Detect which cell encompasses the target text, then output its (x, y) center coordinate. 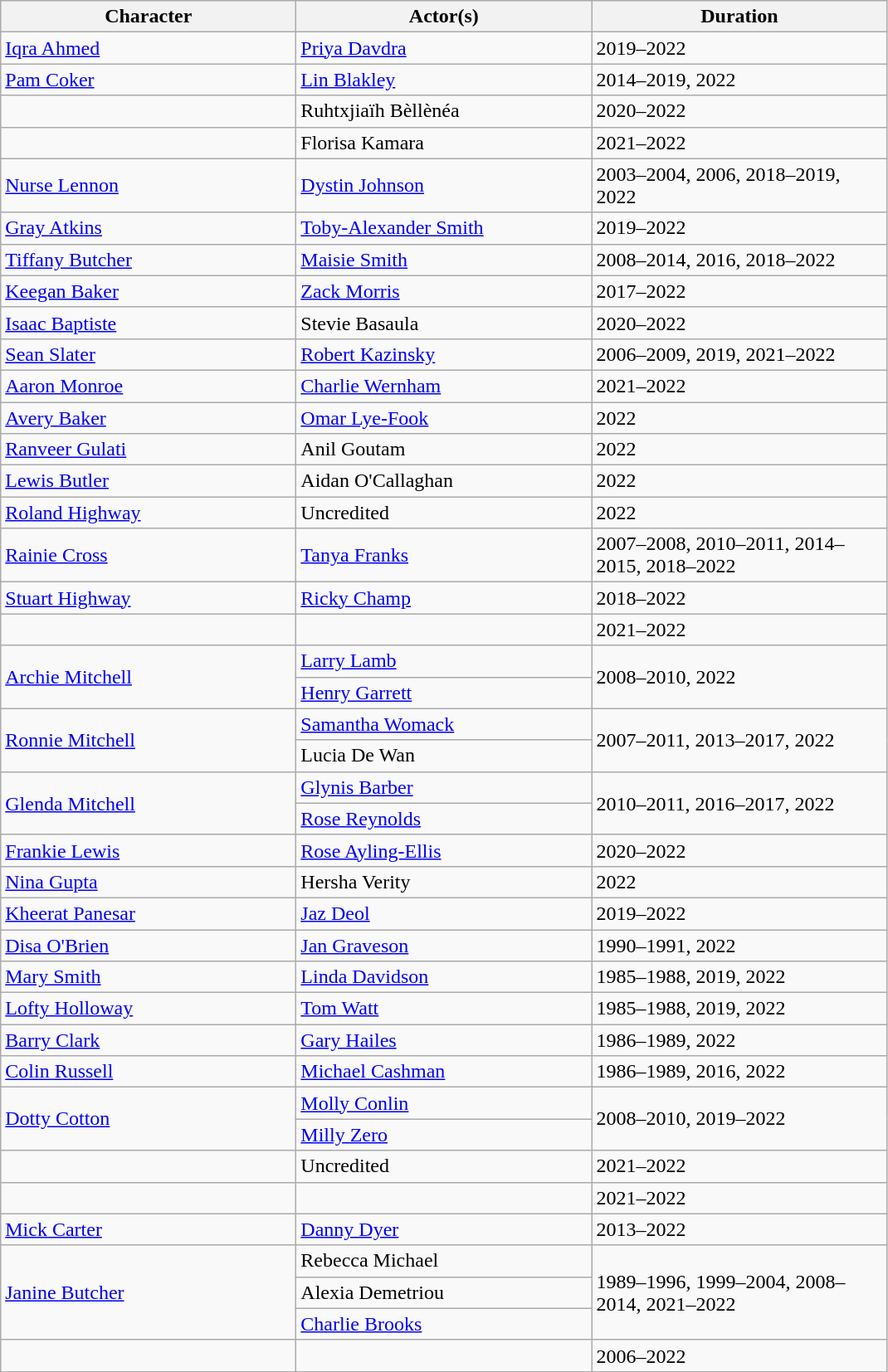
Zack Morris (444, 291)
Disa O'Brien (149, 945)
Glenda Mitchell (149, 803)
2010–2011, 2016–2017, 2022 (739, 803)
Priya Davdra (444, 48)
Ruhtxjiaïh Bèllènéa (444, 111)
Gary Hailes (444, 1040)
Toby-Alexander Smith (444, 228)
Nina Gupta (149, 882)
Robert Kazinsky (444, 354)
Frankie Lewis (149, 850)
Jan Graveson (444, 945)
2006–2009, 2019, 2021–2022 (739, 354)
Barry Clark (149, 1040)
2017–2022 (739, 291)
Charlie Brooks (444, 1324)
Roland Highway (149, 513)
Larry Lamb (444, 661)
2014–2019, 2022 (739, 80)
Rebecca Michael (444, 1261)
Colin Russell (149, 1072)
1986–1989, 2022 (739, 1040)
Omar Lye-Fook (444, 417)
Stevie Basaula (444, 323)
1986–1989, 2016, 2022 (739, 1072)
Tiffany Butcher (149, 260)
Stuart Highway (149, 598)
Lin Blakley (444, 80)
Keegan Baker (149, 291)
Avery Baker (149, 417)
Tom Watt (444, 1009)
Archie Mitchell (149, 677)
2007–2008, 2010–2011, 2014–2015, 2018–2022 (739, 556)
Character (149, 17)
Dotty Cotton (149, 1119)
Danny Dyer (444, 1229)
Janine Butcher (149, 1292)
Pam Coker (149, 80)
Iqra Ahmed (149, 48)
Samantha Womack (444, 724)
Michael Cashman (444, 1072)
Rose Ayling-Ellis (444, 850)
Dystin Johnson (444, 186)
Mary Smith (149, 977)
Rose Reynolds (444, 819)
Jaz Deol (444, 913)
Rainie Cross (149, 556)
1990–1991, 2022 (739, 945)
Tanya Franks (444, 556)
Maisie Smith (444, 260)
Nurse Lennon (149, 186)
Charlie Wernham (444, 386)
Alexia Demetriou (444, 1292)
1989–1996, 1999–2004, 2008–2014, 2021–2022 (739, 1292)
Lucia De Wan (444, 756)
Ronnie Mitchell (149, 740)
Lewis Butler (149, 481)
Mick Carter (149, 1229)
2008–2010, 2019–2022 (739, 1119)
2007–2011, 2013–2017, 2022 (739, 740)
Aaron Monroe (149, 386)
2008–2010, 2022 (739, 677)
2006–2022 (739, 1355)
Anil Goutam (444, 450)
Ricky Champ (444, 598)
2018–2022 (739, 598)
Henry Garrett (444, 693)
Aidan O'Callaghan (444, 481)
2008–2014, 2016, 2018–2022 (739, 260)
2003–2004, 2006, 2018–2019, 2022 (739, 186)
Linda Davidson (444, 977)
Glynis Barber (444, 787)
Duration (739, 17)
2013–2022 (739, 1229)
Ranveer Gulati (149, 450)
Sean Slater (149, 354)
Milly Zero (444, 1135)
Gray Atkins (149, 228)
Hersha Verity (444, 882)
Florisa Kamara (444, 143)
Kheerat Panesar (149, 913)
Lofty Holloway (149, 1009)
Isaac Baptiste (149, 323)
Actor(s) (444, 17)
Molly Conlin (444, 1103)
